Locate the cell with the specified text and output its (x, y) center coordinate. 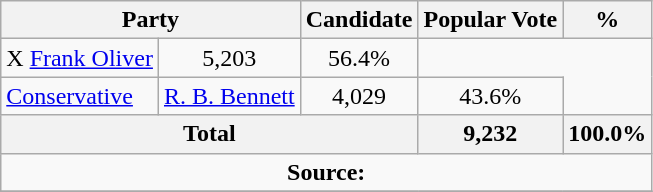
4,029 (359, 96)
100.0% (608, 134)
5,203 (229, 58)
Total (210, 134)
Party (150, 20)
43.6% (490, 96)
R. B. Bennett (229, 96)
% (608, 20)
X Frank Oliver (80, 58)
56.4% (359, 58)
Source: (326, 172)
9,232 (490, 134)
Conservative (80, 96)
Candidate (359, 20)
Popular Vote (490, 20)
